For the text-containing cell, return its midpoint in (X, Y) coordinate format. 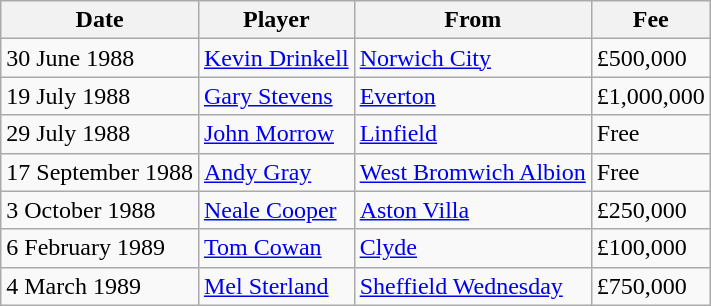
£100,000 (650, 248)
Everton (472, 96)
Kevin Drinkell (276, 58)
17 September 1988 (100, 172)
Norwich City (472, 58)
29 July 1988 (100, 134)
Mel Sterland (276, 286)
Date (100, 20)
Tom Cowan (276, 248)
£500,000 (650, 58)
Fee (650, 20)
Andy Gray (276, 172)
Linfield (472, 134)
4 March 1989 (100, 286)
Gary Stevens (276, 96)
19 July 1988 (100, 96)
John Morrow (276, 134)
3 October 1988 (100, 210)
Sheffield Wednesday (472, 286)
30 June 1988 (100, 58)
Clyde (472, 248)
West Bromwich Albion (472, 172)
Aston Villa (472, 210)
£1,000,000 (650, 96)
£250,000 (650, 210)
6 February 1989 (100, 248)
Neale Cooper (276, 210)
Player (276, 20)
£750,000 (650, 286)
From (472, 20)
